Locate the cell with the specified text and output its [x, y] center coordinate. 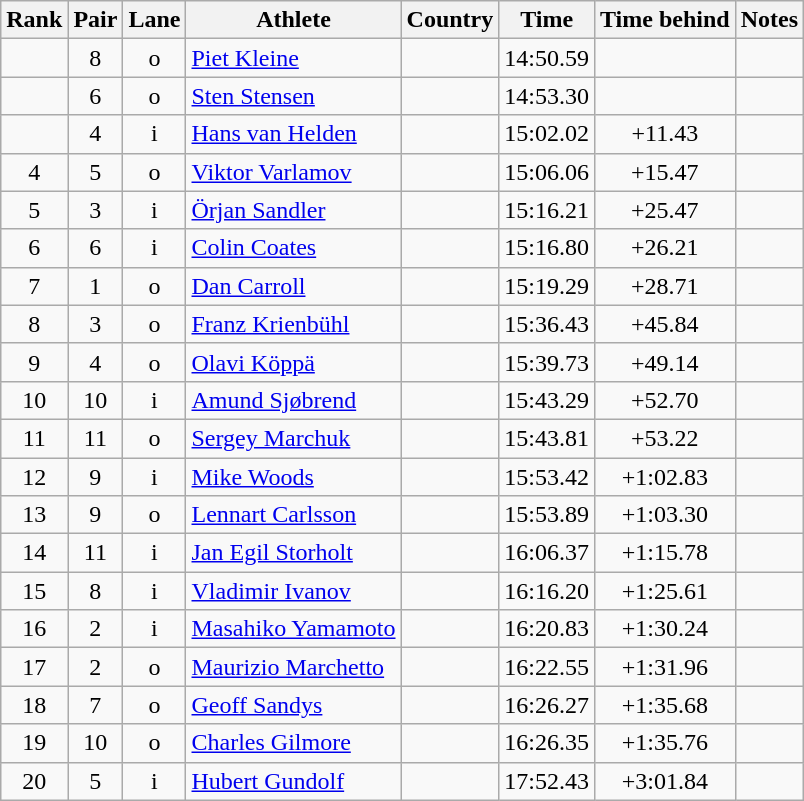
17 [34, 667]
Athlete [294, 20]
+1:30.24 [666, 629]
Sergey Marchuk [294, 438]
Vladimir Ivanov [294, 591]
Lennart Carlsson [294, 515]
+15.47 [666, 172]
15:36.43 [547, 324]
+1:02.83 [666, 477]
+53.22 [666, 438]
12 [34, 477]
+11.43 [666, 134]
+1:25.61 [666, 591]
15 [34, 591]
Masahiko Yamamoto [294, 629]
+28.71 [666, 286]
Pair [96, 20]
16:22.55 [547, 667]
16:16.20 [547, 591]
15:16.21 [547, 210]
Time behind [666, 20]
+25.47 [666, 210]
+1:03.30 [666, 515]
15:43.29 [547, 400]
Amund Sjøbrend [294, 400]
+1:15.78 [666, 553]
Charles Gilmore [294, 743]
13 [34, 515]
15:39.73 [547, 362]
Franz Krienbühl [294, 324]
Olavi Köppä [294, 362]
+1:35.76 [666, 743]
Lane [154, 20]
+1:35.68 [666, 705]
15:19.29 [547, 286]
15:53.89 [547, 515]
15:43.81 [547, 438]
Hans van Helden [294, 134]
17:52.43 [547, 781]
15:06.06 [547, 172]
15:16.80 [547, 248]
19 [34, 743]
18 [34, 705]
16:26.35 [547, 743]
20 [34, 781]
+26.21 [666, 248]
+1:31.96 [666, 667]
Rank [34, 20]
Örjan Sandler [294, 210]
+52.70 [666, 400]
Jan Egil Storholt [294, 553]
Viktor Varlamov [294, 172]
1 [96, 286]
Sten Stensen [294, 96]
15:53.42 [547, 477]
Hubert Gundolf [294, 781]
16:20.83 [547, 629]
14 [34, 553]
Piet Kleine [294, 58]
Dan Carroll [294, 286]
Notes [769, 20]
+49.14 [666, 362]
Geoff Sandys [294, 705]
+3:01.84 [666, 781]
16:06.37 [547, 553]
14:53.30 [547, 96]
15:02.02 [547, 134]
Colin Coates [294, 248]
14:50.59 [547, 58]
16 [34, 629]
Time [547, 20]
16:26.27 [547, 705]
+45.84 [666, 324]
Mike Woods [294, 477]
Maurizio Marchetto [294, 667]
Country [450, 20]
